Determine the (X, Y) coordinate at the center of the cell enclosing the given text.  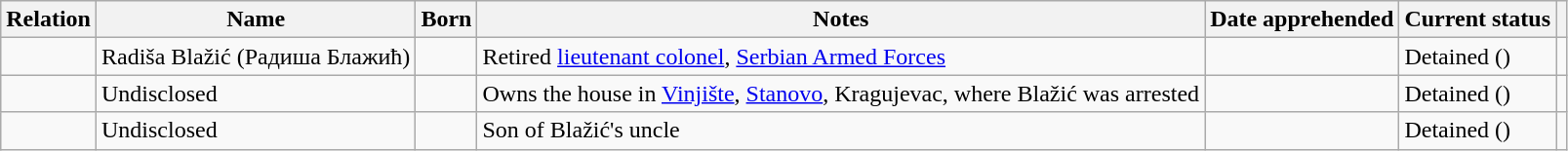
Date apprehended (1302, 19)
Owns the house in Vinjište, Stanovo, Kragujevac, where Blažić was arrested (841, 94)
Son of Blažić's uncle (841, 131)
Current status (1477, 19)
Radiša Blažić (Радиша Блажић) (256, 57)
Notes (841, 19)
Retired lieutenant colonel, Serbian Armed Forces (841, 57)
Born (447, 19)
Name (256, 19)
Relation (49, 19)
